Determine the [X, Y] coordinate at the center of the cell enclosing the given text.  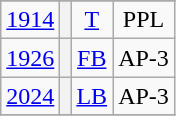
PPL [144, 20]
LB [92, 96]
FB [92, 58]
1926 [30, 58]
T [92, 20]
2024 [30, 96]
1914 [30, 20]
